Extract the (x, y) coordinate from the center of the cell holding the provided text.  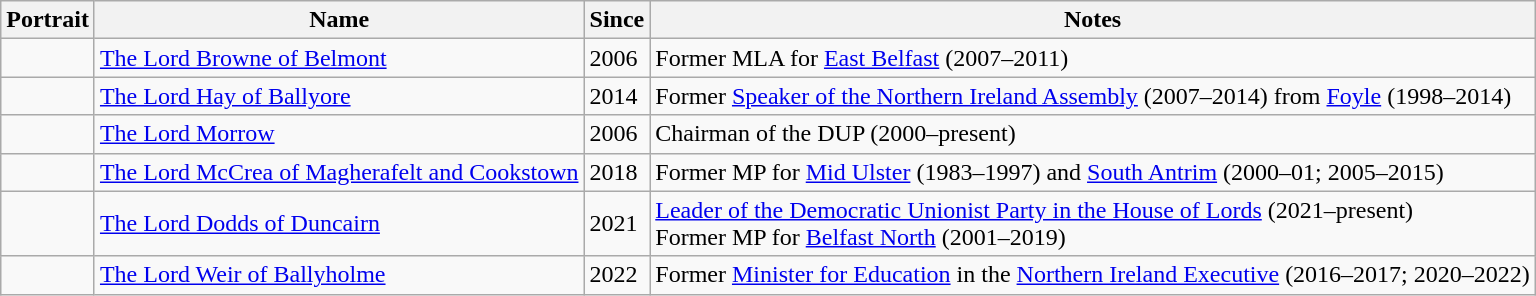
Former Minister for Education in the Northern Ireland Executive (2016–2017; 2020–2022) (1093, 275)
2018 (617, 172)
Since (617, 20)
The Lord Browne of Belmont (339, 58)
Former Speaker of the Northern Ireland Assembly (2007–2014) from Foyle (1998–2014) (1093, 96)
Name (339, 20)
2022 (617, 275)
Notes (1093, 20)
2021 (617, 224)
Former MLA for East Belfast (2007–2011) (1093, 58)
Chairman of the DUP (2000–present) (1093, 134)
Portrait (48, 20)
Leader of the Democratic Unionist Party in the House of Lords (2021–present)Former MP for Belfast North (2001–2019) (1093, 224)
Former MP for Mid Ulster (1983–1997) and South Antrim (2000–01; 2005–2015) (1093, 172)
The Lord McCrea of Magherafelt and Cookstown (339, 172)
The Lord Dodds of Duncairn (339, 224)
The Lord Weir of Ballyholme (339, 275)
2014 (617, 96)
The Lord Morrow (339, 134)
The Lord Hay of Ballyore (339, 96)
